For the text-containing cell, return its midpoint in (X, Y) coordinate format. 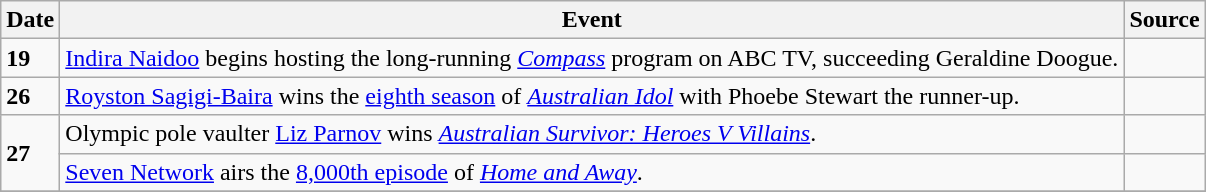
Event (592, 20)
Royston Sagigi-Baira wins the eighth season of Australian Idol with Phoebe Stewart the runner-up. (592, 96)
27 (30, 153)
Seven Network airs the 8,000th episode of Home and Away. (592, 172)
Source (1164, 20)
26 (30, 96)
Indira Naidoo begins hosting the long-running Compass program on ABC TV, succeeding Geraldine Doogue. (592, 58)
Olympic pole vaulter Liz Parnov wins Australian Survivor: Heroes V Villains. (592, 134)
Date (30, 20)
19 (30, 58)
